Detect which cell encompasses the target text, then output its [X, Y] center coordinate. 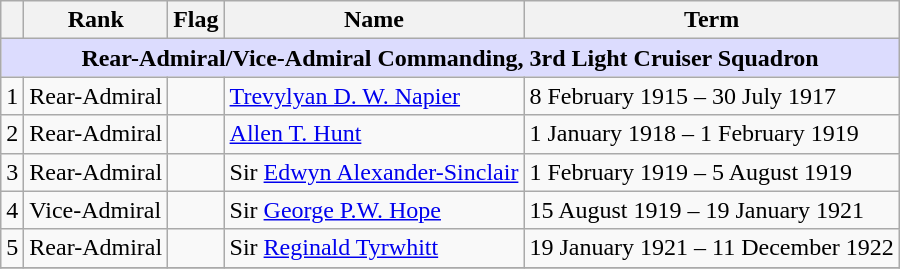
Sir Edwyn Alexander-Sinclair [374, 172]
1 [12, 96]
Sir George P.W. Hope [374, 210]
19 January 1921 – 11 December 1922 [712, 248]
Trevylyan D. W. Napier [374, 96]
8 February 1915 – 30 July 1917 [712, 96]
5 [12, 248]
Allen T. Hunt [374, 134]
Vice-Admiral [96, 210]
3 [12, 172]
Sir Reginald Tyrwhitt [374, 248]
15 August 1919 – 19 January 1921 [712, 210]
Name [374, 20]
4 [12, 210]
1 February 1919 – 5 August 1919 [712, 172]
Rank [96, 20]
Flag [196, 20]
Term [712, 20]
1 January 1918 – 1 February 1919 [712, 134]
2 [12, 134]
Rear-Admiral/Vice-Admiral Commanding, 3rd Light Cruiser Squadron [450, 58]
